Determine the (x, y) coordinate at the center of the cell enclosing the given text.  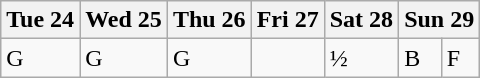
Wed 25 (124, 20)
F (460, 58)
Fri 27 (288, 20)
B (420, 58)
Thu 26 (209, 20)
Sun 29 (440, 20)
½ (361, 58)
Sat 28 (361, 20)
Tue 24 (40, 20)
